Capture the cell that displays the provided text and extract its (X, Y) central coordinate. 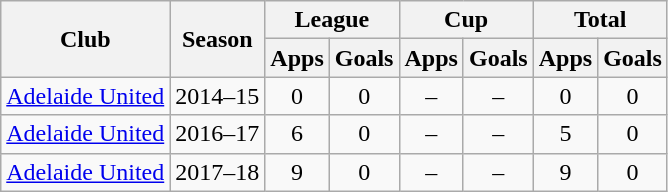
5 (565, 134)
Season (218, 39)
Club (86, 39)
6 (297, 134)
Cup (466, 20)
League (332, 20)
2016–17 (218, 134)
2014–15 (218, 96)
Total (600, 20)
2017–18 (218, 172)
